Return the (x, y) coordinate for the center point of the cell that contains the specified text.  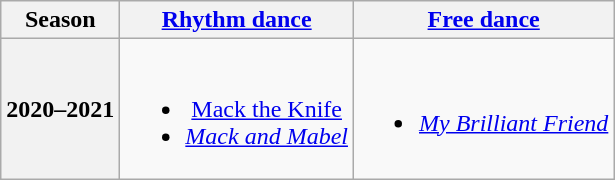
Season (60, 20)
2020–2021 (60, 109)
Rhythm dance (237, 20)
Mack the KnifeMack and Mabel (237, 109)
My Brilliant Friend (483, 109)
Free dance (483, 20)
